Find where the given text appears and provide that cell's center as (X, Y) coordinate. 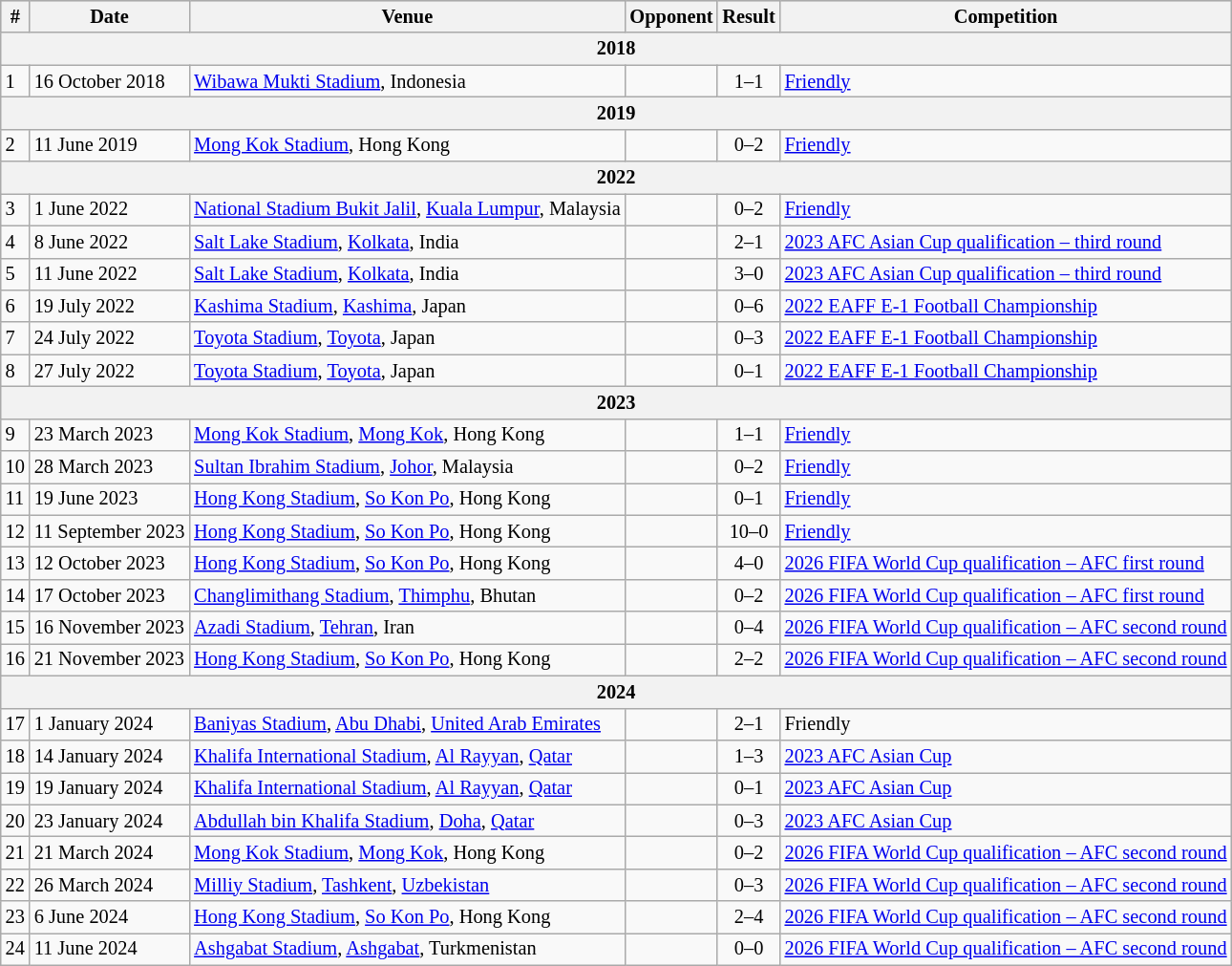
5 (15, 274)
1–3 (749, 756)
15 (15, 628)
2 (15, 145)
19 January 2024 (109, 788)
Mong Kok Stadium, Hong Kong (407, 145)
2–2 (749, 659)
12 (15, 531)
Baniyas Stadium, Abu Dhabi, United Arab Emirates (407, 724)
1 June 2022 (109, 209)
1 (15, 81)
24 July 2022 (109, 338)
16 (15, 659)
10 (15, 467)
16 October 2018 (109, 81)
2024 (617, 692)
6 (15, 306)
0–0 (749, 949)
18 (15, 756)
0–4 (749, 628)
23 January 2024 (109, 821)
2019 (617, 113)
Competition (1007, 16)
24 (15, 949)
3 (15, 209)
0–6 (749, 306)
8 (15, 371)
3–0 (749, 274)
1 January 2024 (109, 724)
Ashgabat Stadium, Ashgabat, Turkmenistan (407, 949)
Result (749, 16)
4–0 (749, 563)
19 July 2022 (109, 306)
Venue (407, 16)
10–0 (749, 531)
17 October 2023 (109, 595)
9 (15, 435)
11 September 2023 (109, 531)
21 November 2023 (109, 659)
19 (15, 788)
Sultan Ibrahim Stadium, Johor, Malaysia (407, 467)
6 June 2024 (109, 917)
2022 (617, 178)
National Stadium Bukit Jalil, Kuala Lumpur, Malaysia (407, 209)
14 January 2024 (109, 756)
11 June 2022 (109, 274)
16 November 2023 (109, 628)
# (15, 16)
Changlimithang Stadium, Thimphu, Bhutan (407, 595)
23 (15, 917)
12 October 2023 (109, 563)
2–4 (749, 917)
8 June 2022 (109, 242)
Milliy Stadium, Tashkent, Uzbekistan (407, 885)
Date (109, 16)
17 (15, 724)
19 June 2023 (109, 499)
22 (15, 885)
27 July 2022 (109, 371)
21 March 2024 (109, 852)
26 March 2024 (109, 885)
Abdullah bin Khalifa Stadium, Doha, Qatar (407, 821)
13 (15, 563)
7 (15, 338)
Wibawa Mukti Stadium, Indonesia (407, 81)
Azadi Stadium, Tehran, Iran (407, 628)
11 June 2024 (109, 949)
14 (15, 595)
Kashima Stadium, Kashima, Japan (407, 306)
Opponent (672, 16)
21 (15, 852)
4 (15, 242)
11 (15, 499)
11 June 2019 (109, 145)
20 (15, 821)
2018 (617, 49)
2023 (617, 402)
23 March 2023 (109, 435)
28 March 2023 (109, 467)
